Identify which cell holds the provided text, then report its [X, Y] central coordinate. 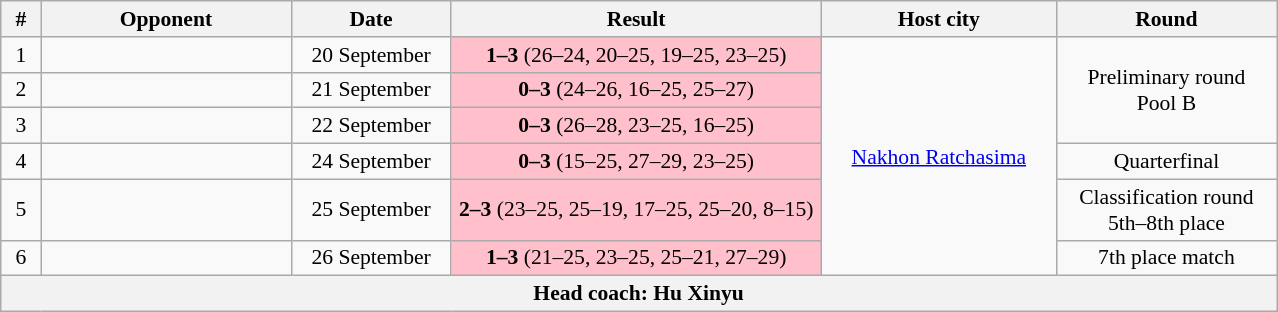
3 [21, 126]
20 September [371, 55]
Classification round5th–8th place [1166, 210]
0–3 (15–25, 27–29, 23–25) [636, 162]
1 [21, 55]
22 September [371, 126]
25 September [371, 210]
Opponent [166, 19]
4 [21, 162]
Nakhon Ratchasima [938, 156]
1–3 (21–25, 23–25, 25–21, 27–29) [636, 258]
2–3 (23–25, 25–19, 17–25, 25–20, 8–15) [636, 210]
7th place match [1166, 258]
Round [1166, 19]
Quarterfinal [1166, 162]
Host city [938, 19]
0–3 (26–28, 23–25, 16–25) [636, 126]
21 September [371, 90]
Preliminary roundPool B [1166, 90]
2 [21, 90]
Date [371, 19]
Result [636, 19]
5 [21, 210]
1–3 (26–24, 20–25, 19–25, 23–25) [636, 55]
Head coach: Hu Xinyu [639, 294]
# [21, 19]
6 [21, 258]
26 September [371, 258]
0–3 (24–26, 16–25, 25–27) [636, 90]
24 September [371, 162]
